Provide the [X, Y] coordinate of the cell's center where the given text is located.  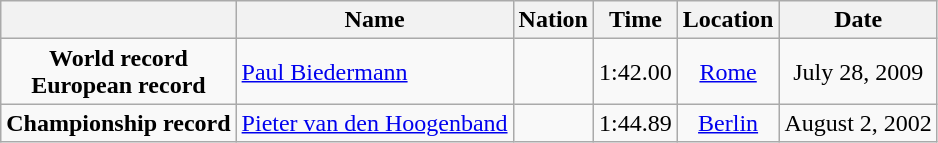
Date [858, 20]
1:44.89 [635, 123]
World recordEuropean record [118, 72]
Location [728, 20]
Rome [728, 72]
Championship record [118, 123]
Time [635, 20]
Paul Biedermann [374, 72]
July 28, 2009 [858, 72]
Nation [553, 20]
Name [374, 20]
August 2, 2002 [858, 123]
Berlin [728, 123]
Pieter van den Hoogenband [374, 123]
1:42.00 [635, 72]
